Determine the [x, y] coordinate at the center of the cell enclosing the given text.  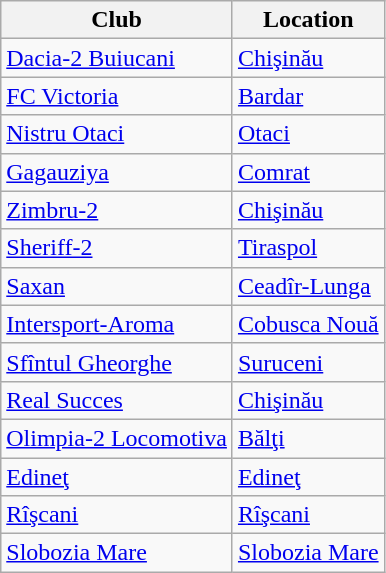
Bălţi [308, 438]
Tiraspol [308, 248]
Ceadîr-Lunga [308, 286]
Zimbru-2 [117, 210]
FC Victoria [117, 96]
Location [308, 20]
Bardar [308, 96]
Intersport-Aroma [117, 324]
Cobusca Nouă [308, 324]
Sheriff-2 [117, 248]
Real Succes [117, 400]
Otaci [308, 134]
Club [117, 20]
Suruceni [308, 362]
Saxan [117, 286]
Olimpia-2 Locomotiva [117, 438]
Nistru Otaci [117, 134]
Gagauziya [117, 172]
Sfîntul Gheorghe [117, 362]
Dacia-2 Buiucani [117, 58]
Comrat [308, 172]
